Output the [X, Y] coordinate of the center of the cell containing the given text.  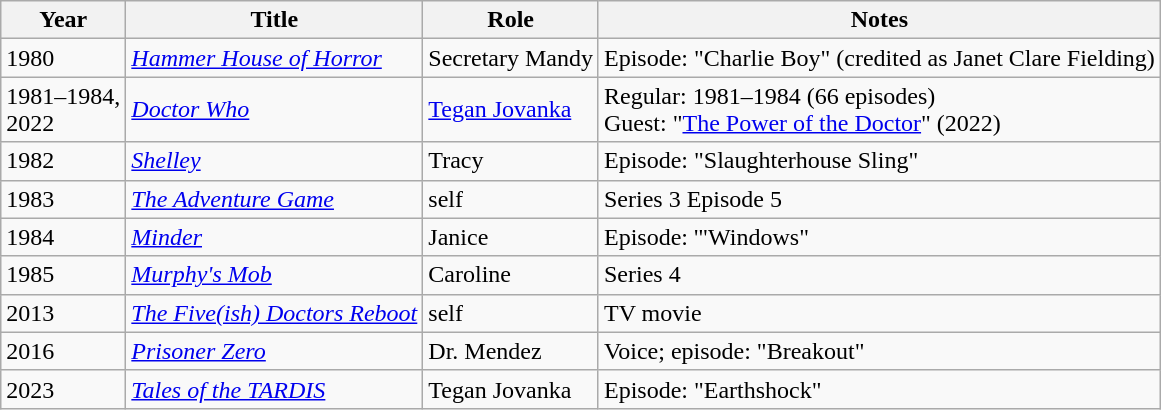
1984 [64, 237]
Episode: "Earthshock" [879, 389]
Title [274, 20]
Minder [274, 237]
Episode: '"Windows" [879, 237]
The Adventure Game [274, 199]
Hammer House of Horror [274, 58]
1983 [64, 199]
Dr. Mendez [511, 351]
Tales of the TARDIS [274, 389]
Secretary Mandy [511, 58]
Series 3 Episode 5 [879, 199]
Murphy's Mob [274, 275]
Caroline [511, 275]
2016 [64, 351]
1985 [64, 275]
Janice [511, 237]
1980 [64, 58]
Voice; episode: "Breakout" [879, 351]
Episode: "Charlie Boy" (credited as Janet Clare Fielding) [879, 58]
Regular: 1981–1984 (66 episodes)Guest: "The Power of the Doctor" (2022) [879, 110]
The Five(ish) Doctors Reboot [274, 313]
Episode: "Slaughterhouse Sling" [879, 161]
Notes [879, 20]
Prisoner Zero [274, 351]
2023 [64, 389]
TV movie [879, 313]
Series 4 [879, 275]
1981–1984,2022 [64, 110]
Tracy [511, 161]
1982 [64, 161]
Doctor Who [274, 110]
Role [511, 20]
2013 [64, 313]
Shelley [274, 161]
Year [64, 20]
